For the text-containing cell, return its midpoint in (x, y) coordinate format. 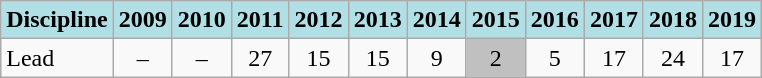
Discipline (57, 20)
2014 (436, 20)
24 (672, 58)
2013 (378, 20)
2012 (318, 20)
2016 (554, 20)
2017 (614, 20)
Lead (57, 58)
2009 (142, 20)
2010 (202, 20)
5 (554, 58)
9 (436, 58)
27 (260, 58)
2 (496, 58)
2015 (496, 20)
2019 (732, 20)
2011 (260, 20)
2018 (672, 20)
